Search for the cell housing the specified text and yield its (x, y) center coordinate. 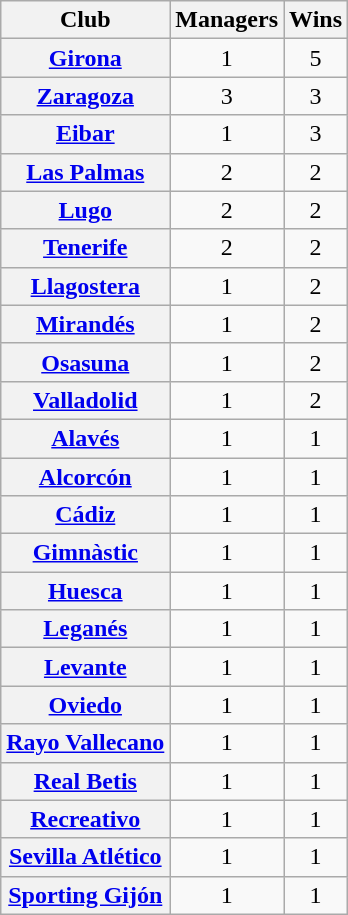
Club (86, 20)
Alcorcón (86, 477)
Llagostera (86, 286)
Lugo (86, 210)
Osasuna (86, 362)
Las Palmas (86, 172)
Rayo Vallecano (86, 743)
Sporting Gijón (86, 895)
Huesca (86, 591)
Girona (86, 58)
Levante (86, 667)
Cádiz (86, 515)
Tenerife (86, 248)
Valladolid (86, 400)
Oviedo (86, 705)
Alavés (86, 438)
5 (316, 58)
Leganés (86, 629)
Managers (227, 20)
Wins (316, 20)
Real Betis (86, 781)
Gimnàstic (86, 553)
Eibar (86, 134)
Zaragoza (86, 96)
Recreativo (86, 819)
Sevilla Atlético (86, 857)
Mirandés (86, 324)
